Detect which cell encompasses the target text, then output its [X, Y] center coordinate. 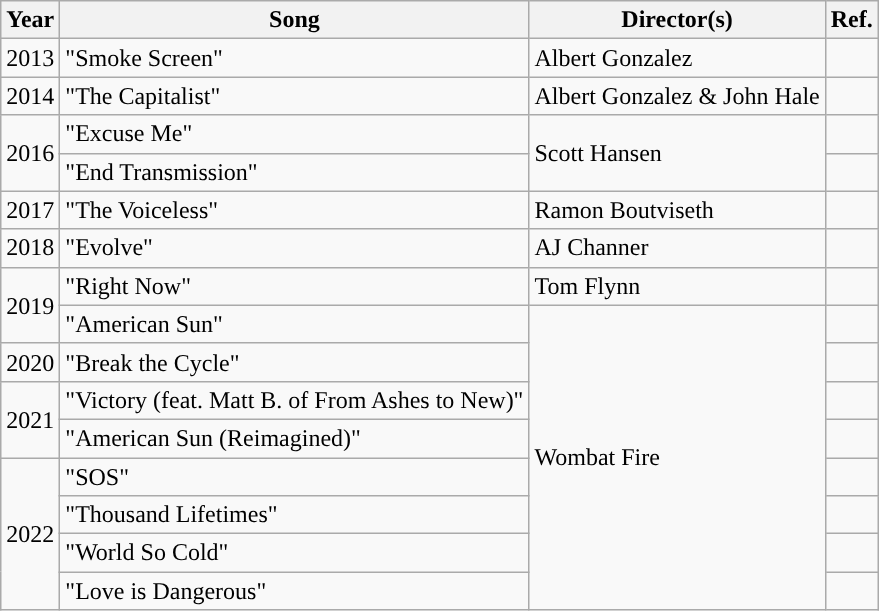
"Victory (feat. Matt B. of From Ashes to New)" [294, 400]
Albert Gonzalez [677, 58]
Ramon Boutviseth [677, 210]
"Right Now" [294, 286]
2014 [30, 96]
"American Sun" [294, 324]
"The Voiceless" [294, 210]
2019 [30, 305]
"American Sun (Reimagined)" [294, 438]
"Love is Dangerous" [294, 591]
"End Transmission" [294, 172]
Director(s) [677, 20]
"Break the Cycle" [294, 362]
2021 [30, 419]
Song [294, 20]
"World So Cold" [294, 553]
"SOS" [294, 477]
2016 [30, 153]
Ref. [852, 20]
2013 [30, 58]
Tom Flynn [677, 286]
Scott Hansen [677, 153]
"Smoke Screen" [294, 58]
Year [30, 20]
"Evolve" [294, 248]
Albert Gonzalez & John Hale [677, 96]
"Thousand Lifetimes" [294, 515]
2017 [30, 210]
Wombat Fire [677, 457]
AJ Channer [677, 248]
2020 [30, 362]
2018 [30, 248]
"Excuse Me" [294, 134]
2022 [30, 534]
"The Capitalist" [294, 96]
